Find where the given text appears and provide that cell's center as [X, Y] coordinate. 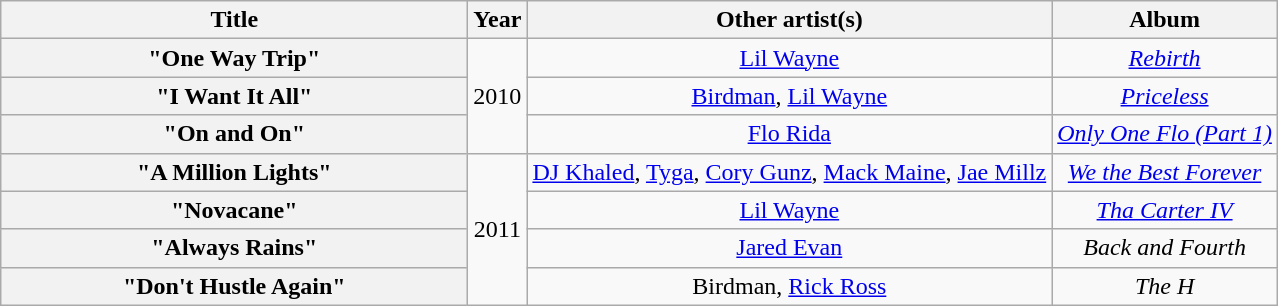
Birdman, Lil Wayne [790, 96]
Other artist(s) [790, 20]
Priceless [1165, 96]
Rebirth [1165, 58]
"Novacane" [234, 210]
Jared Evan [790, 248]
The H [1165, 286]
Album [1165, 20]
Year [498, 20]
Only One Flo (Part 1) [1165, 134]
DJ Khaled, Tyga, Cory Gunz, Mack Maine, Jae Millz [790, 172]
"Don't Hustle Again" [234, 286]
Flo Rida [790, 134]
Back and Fourth [1165, 248]
Tha Carter IV [1165, 210]
2010 [498, 96]
"Always Rains" [234, 248]
2011 [498, 229]
"One Way Trip" [234, 58]
"A Million Lights" [234, 172]
Birdman, Rick Ross [790, 286]
Title [234, 20]
"I Want It All" [234, 96]
"On and On" [234, 134]
We the Best Forever [1165, 172]
